Locate the cell with the specified text and output its [X, Y] center coordinate. 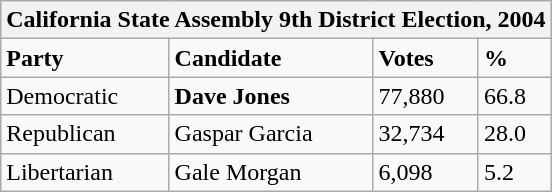
Candidate [271, 58]
5.2 [514, 172]
77,880 [426, 96]
% [514, 58]
32,734 [426, 134]
Dave Jones [271, 96]
Democratic [85, 96]
Gaspar Garcia [271, 134]
28.0 [514, 134]
6,098 [426, 172]
66.8 [514, 96]
Gale Morgan [271, 172]
California State Assembly 9th District Election, 2004 [276, 20]
Votes [426, 58]
Party [85, 58]
Libertarian [85, 172]
Republican [85, 134]
